Capture the cell that displays the provided text and extract its (X, Y) central coordinate. 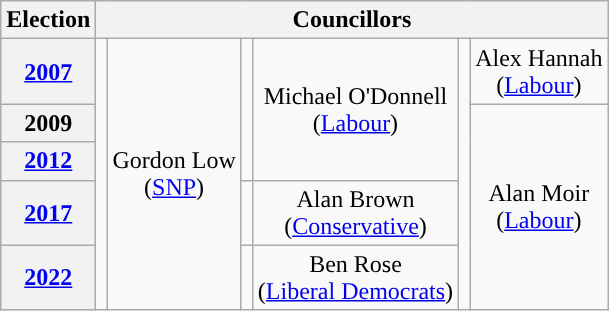
Ben Rose (Liberal Democrats) (355, 278)
2007 (48, 72)
Alan Brown(Conservative) (355, 212)
Councillors (352, 20)
2017 (48, 212)
2012 (48, 161)
Michael O'Donnell(Labour) (355, 110)
Gordon Low(SNP) (174, 174)
Alex Hannah(Labour) (539, 72)
Election (48, 20)
2022 (48, 278)
2009 (48, 123)
Alan Moir(Labour) (539, 207)
